Provide the (x, y) coordinate of the cell's center where the given text is located.  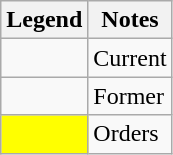
Notes (130, 20)
Legend (44, 20)
Current (130, 58)
Orders (130, 134)
Former (130, 96)
